Identify which cell holds the provided text, then report its [X, Y] central coordinate. 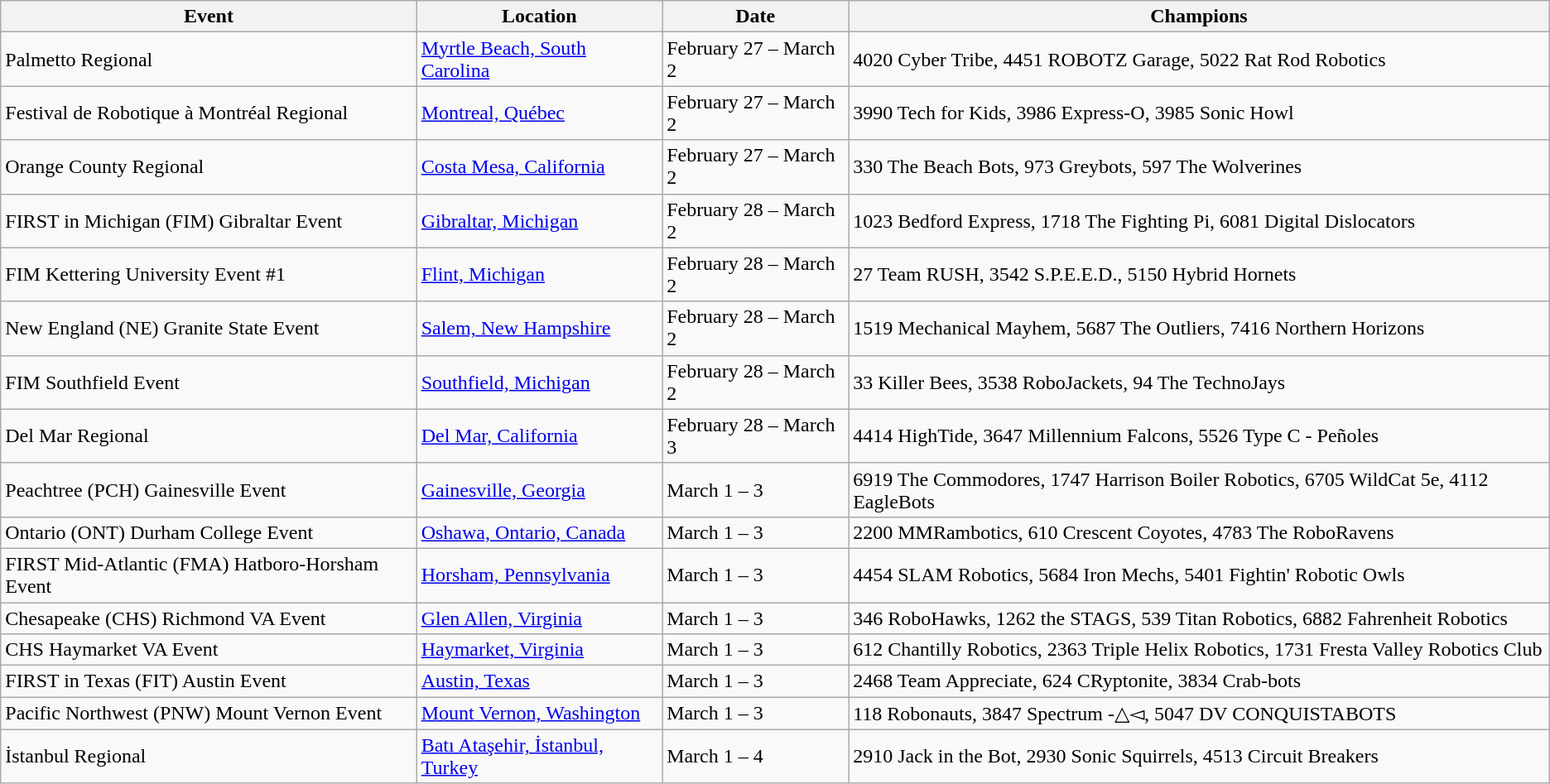
Del Mar Regional [209, 435]
Gainesville, Georgia [539, 490]
FIRST Mid-Atlantic (FMA) Hatboro-Horsham Event [209, 575]
Oshawa, Ontario, Canada [539, 532]
March 1 – 4 [755, 757]
330 The Beach Bots, 973 Greybots, 597 The Wolverines [1199, 167]
Del Mar, California [539, 435]
33 Killer Bees, 3538 RoboJackets, 94 The TechnoJays [1199, 382]
Event [209, 17]
Flint, Michigan [539, 275]
1023 Bedford Express, 1718 The Fighting Pi, 6081 Digital Dislocators [1199, 220]
4020 Cyber Tribe, 4451 ROBOTZ Garage, 5022 Rat Rod Robotics [1199, 60]
FIM Kettering University Event #1 [209, 275]
Location [539, 17]
Ontario (ONT) Durham College Event [209, 532]
Gibraltar, Michigan [539, 220]
Haymarket, Virginia [539, 650]
New England (NE) Granite State Event [209, 328]
Austin, Texas [539, 681]
CHS Haymarket VA Event [209, 650]
Peachtree (PCH) Gainesville Event [209, 490]
Pacific Northwest (PNW) Mount Vernon Event [209, 714]
Festival de Robotique à Montréal Regional [209, 113]
İstanbul Regional [209, 757]
1519 Mechanical Mayhem, 5687 The Outliers, 7416 Northern Horizons [1199, 328]
6919 The Commodores, 1747 Harrison Boiler Robotics, 6705 WildCat 5e, 4112 EagleBots [1199, 490]
Glen Allen, Virginia [539, 618]
2200 MMRambotics, 610 Crescent Coyotes, 4783 The RoboRavens [1199, 532]
Salem, New Hampshire [539, 328]
Horsham, Pennsylvania [539, 575]
Batı Ataşehir, İstanbul, Turkey [539, 757]
February 28 – March 3 [755, 435]
Costa Mesa, California [539, 167]
612 Chantilly Robotics, 2363 Triple Helix Robotics, 1731 Fresta Valley Robotics Club [1199, 650]
4414 HighTide, 3647 Millennium Falcons, 5526 Type C - Peñoles [1199, 435]
27 Team RUSH, 3542 S.P.E.E.D., 5150 Hybrid Hornets [1199, 275]
4454 SLAM Robotics, 5684 Iron Mechs, 5401 Fightin' Robotic Owls [1199, 575]
Date [755, 17]
2468 Team Appreciate, 624 CRyptonite, 3834 Crab-bots [1199, 681]
FIRST in Michigan (FIM) Gibraltar Event [209, 220]
Chesapeake (CHS) Richmond VA Event [209, 618]
118 Robonauts, 3847 Spectrum -△◅, 5047 DV CONQUISTABOTS [1199, 714]
346 RoboHawks, 1262 the STAGS, 539 Titan Robotics, 6882 Fahrenheit Robotics [1199, 618]
2910 Jack in the Bot, 2930 Sonic Squirrels, 4513 Circuit Breakers [1199, 757]
Palmetto Regional [209, 60]
FIRST in Texas (FIT) Austin Event [209, 681]
FIM Southfield Event [209, 382]
Myrtle Beach, South Carolina [539, 60]
Mount Vernon, Washington [539, 714]
Orange County Regional [209, 167]
Montreal, Québec [539, 113]
Southfield, Michigan [539, 382]
Champions [1199, 17]
3990 Tech for Kids, 3986 Express-O, 3985 Sonic Howl [1199, 113]
